Search for the cell housing the specified text and yield its [x, y] center coordinate. 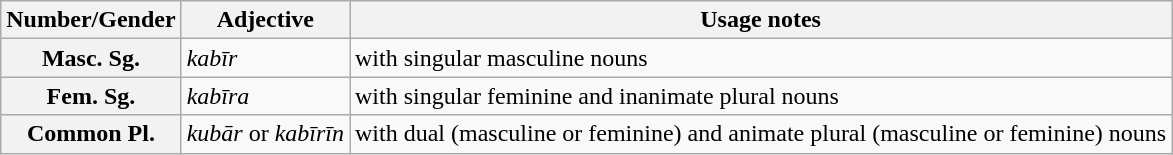
Masc. Sg. [91, 58]
Usage notes [761, 20]
with singular masculine nouns [761, 58]
Number/Gender [91, 20]
with singular feminine and inanimate plural nouns [761, 96]
Adjective [265, 20]
kabīr [265, 58]
Fem. Sg. [91, 96]
kubār or kabīrīn [265, 134]
Common Pl. [91, 134]
with dual (masculine or feminine) and animate plural (masculine or feminine) nouns [761, 134]
kabīra [265, 96]
